Provide the [x, y] coordinate of the cell's center where the given text is located.  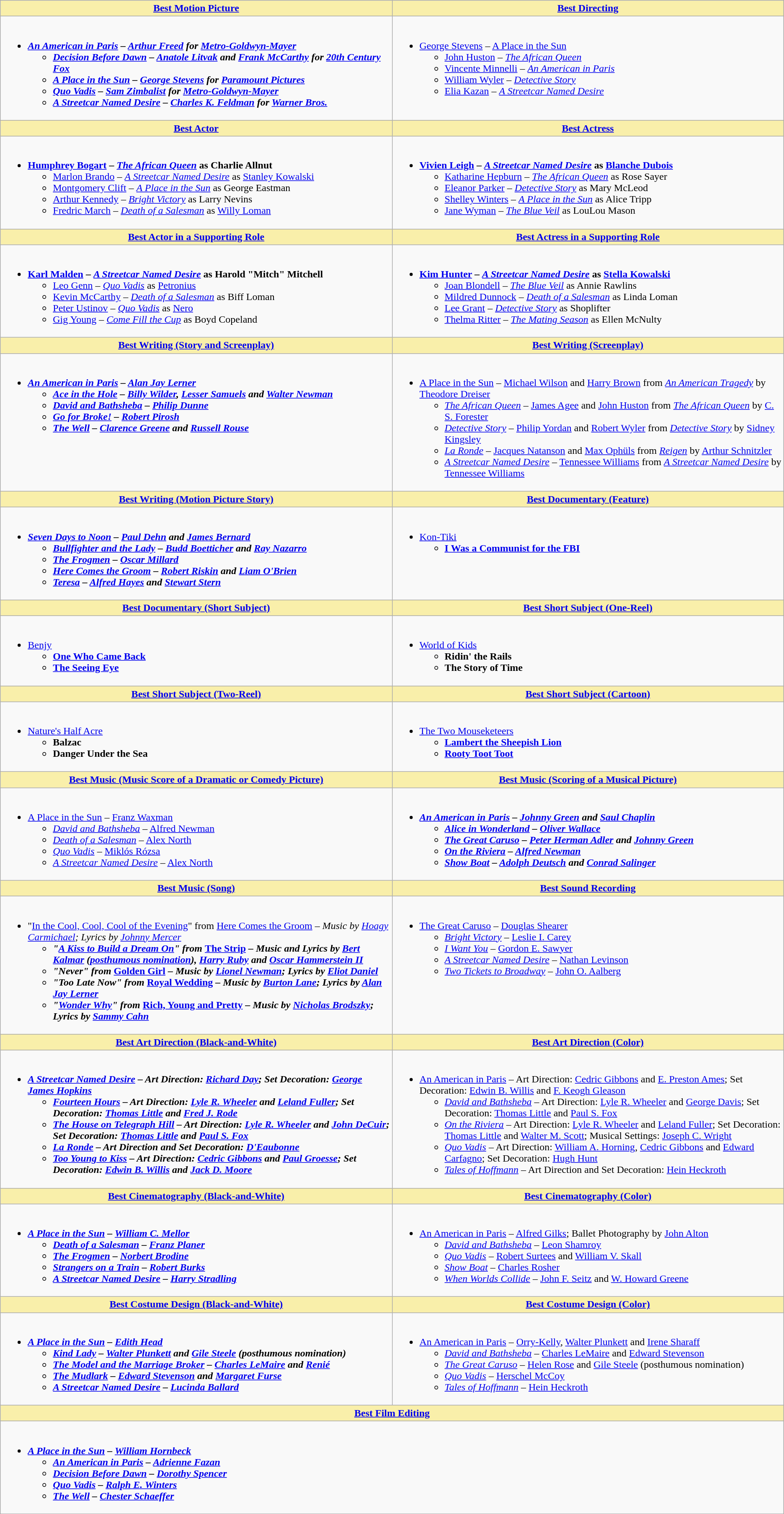
Nature's Half AcreBalzacDanger Under the Sea [196, 737]
Best Documentary (Short Subject) [196, 608]
Best Writing (Motion Picture Story) [196, 499]
Best Art Direction (Color) [588, 1042]
BenjyOne Who Came BackThe Seeing Eye [196, 650]
Best Actor [196, 128]
Best Sound Recording [588, 888]
Best Music (Music Score of a Dramatic or Comedy Picture) [196, 780]
Best Actor in a Supporting Role [196, 237]
Best Film Editing [392, 1413]
Best Writing (Screenplay) [588, 345]
Best Costume Design (Black-and-White) [196, 1304]
Best Directing [588, 8]
Best Cinematography (Color) [588, 1196]
Best Motion Picture [196, 8]
World of KidsRidin' the RailsThe Story of Time [588, 650]
Best Writing (Story and Screenplay) [196, 345]
Best Art Direction (Black-and-White) [196, 1042]
Best Short Subject (Two-Reel) [196, 694]
Best Cinematography (Black-and-White) [196, 1196]
Kon-TikiI Was a Communist for the FBI [588, 553]
Best Music (Scoring of a Musical Picture) [588, 780]
Best Costume Design (Color) [588, 1304]
The Two MouseketeersLambert the Sheepish LionRooty Toot Toot [588, 737]
Best Short Subject (Cartoon) [588, 694]
Best Short Subject (One-Reel) [588, 608]
Best Actress in a Supporting Role [588, 237]
Best Documentary (Feature) [588, 499]
Best Actress [588, 128]
Best Music (Song) [196, 888]
